Identify which cell holds the provided text, then report its (X, Y) central coordinate. 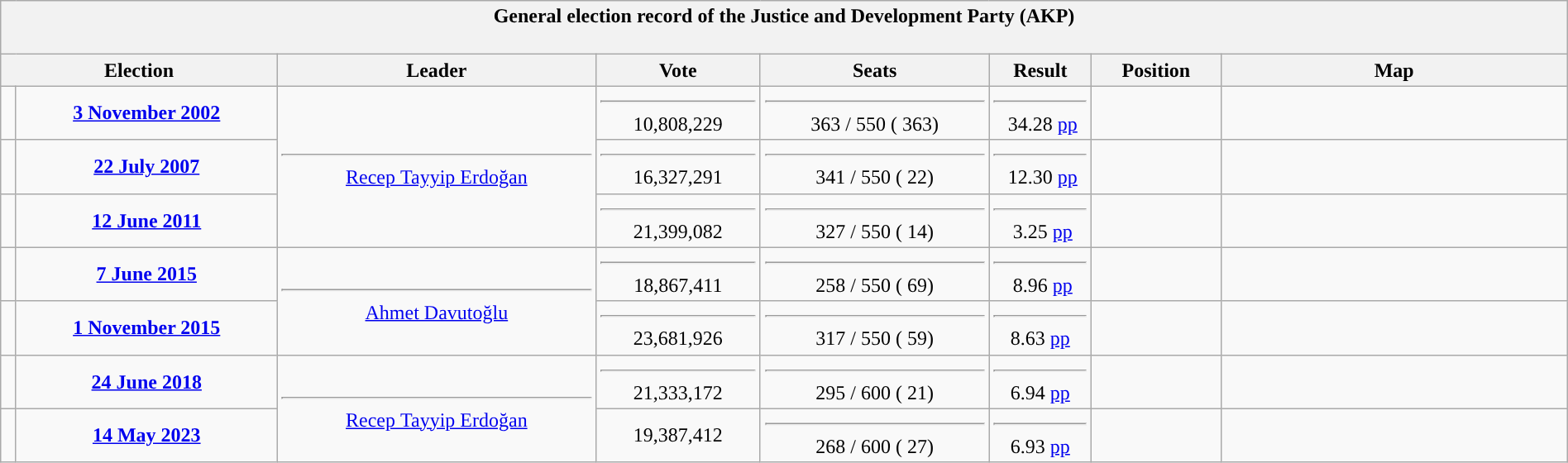
19,387,412 (678, 435)
21,333,172 (678, 382)
Position (1156, 70)
Ahmet Davutoğlu (437, 301)
General election record of the Justice and Development Party (AKP) (784, 28)
22 July 2007 (146, 167)
18,867,411 (678, 274)
6.94 pp (1040, 382)
12 June 2011 (146, 220)
6.93 pp (1040, 435)
258 / 550 ( 69) (875, 274)
24 June 2018 (146, 382)
34.28 pp (1040, 112)
14 May 2023 (146, 435)
341 / 550 ( 22) (875, 167)
Election (139, 70)
23,681,926 (678, 327)
1 November 2015 (146, 327)
268 / 600 ( 27) (875, 435)
7 June 2015 (146, 274)
3 November 2002 (146, 112)
8.96 pp (1040, 274)
317 / 550 ( 59) (875, 327)
Result (1040, 70)
327 / 550 ( 14) (875, 220)
Leader (437, 70)
Seats (875, 70)
Vote (678, 70)
Map (1394, 70)
295 / 600 ( 21) (875, 382)
10,808,229 (678, 112)
363 / 550 ( 363) (875, 112)
16,327,291 (678, 167)
8.63 pp (1040, 327)
12.30 pp (1040, 167)
3.25 pp (1040, 220)
21,399,082 (678, 220)
